Search for the cell housing the specified text and yield its (X, Y) center coordinate. 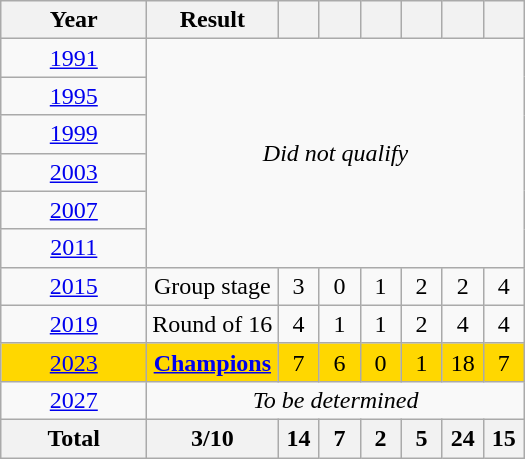
2011 (74, 248)
2023 (74, 362)
3 (298, 286)
6 (340, 362)
2015 (74, 286)
1995 (74, 96)
2019 (74, 324)
2007 (74, 210)
3/10 (212, 438)
1991 (74, 58)
Group stage (212, 286)
5 (422, 438)
2027 (74, 400)
2003 (74, 172)
To be determined (336, 400)
Year (74, 20)
Round of 16 (212, 324)
15 (504, 438)
24 (462, 438)
Did not qualify (336, 153)
Result (212, 20)
1999 (74, 134)
Champions (212, 362)
14 (298, 438)
Total (74, 438)
18 (462, 362)
